Provide the [x, y] coordinate of the cell's center where the given text is located.  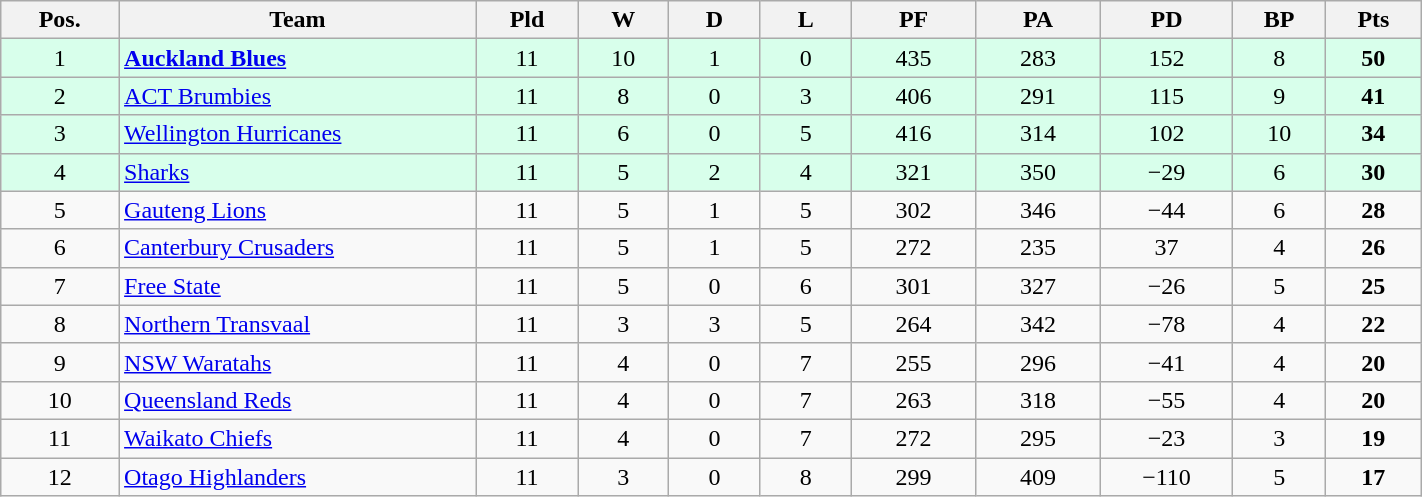
318 [1038, 400]
28 [1374, 210]
Pts [1374, 20]
19 [1374, 438]
Waikato Chiefs [298, 438]
314 [1038, 134]
264 [913, 324]
Queensland Reds [298, 400]
−29 [1166, 172]
−44 [1166, 210]
NSW Waratahs [298, 362]
22 [1374, 324]
296 [1038, 362]
321 [913, 172]
−55 [1166, 400]
301 [913, 286]
327 [1038, 286]
115 [1166, 96]
−78 [1166, 324]
PD [1166, 20]
Free State [298, 286]
295 [1038, 438]
409 [1038, 477]
34 [1374, 134]
L [806, 20]
Auckland Blues [298, 58]
283 [1038, 58]
17 [1374, 477]
26 [1374, 248]
416 [913, 134]
Team [298, 20]
BP [1280, 20]
Canterbury Crusaders [298, 248]
50 [1374, 58]
W [624, 20]
435 [913, 58]
30 [1374, 172]
346 [1038, 210]
263 [913, 400]
Northern Transvaal [298, 324]
152 [1166, 58]
255 [913, 362]
Sharks [298, 172]
102 [1166, 134]
D [714, 20]
350 [1038, 172]
235 [1038, 248]
−110 [1166, 477]
PF [913, 20]
ACT Brumbies [298, 96]
25 [1374, 286]
291 [1038, 96]
PA [1038, 20]
12 [60, 477]
299 [913, 477]
37 [1166, 248]
−23 [1166, 438]
41 [1374, 96]
−41 [1166, 362]
Pos. [60, 20]
−26 [1166, 286]
Wellington Hurricanes [298, 134]
Pld [527, 20]
Otago Highlanders [298, 477]
302 [913, 210]
342 [1038, 324]
Gauteng Lions [298, 210]
406 [913, 96]
